Search for the cell housing the specified text and yield its (x, y) center coordinate. 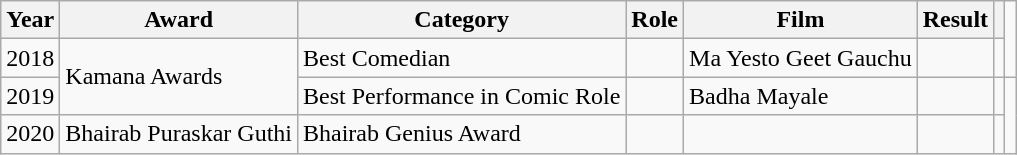
2018 (30, 58)
Ma Yesto Geet Gauchu (801, 58)
Best Comedian (461, 58)
2020 (30, 134)
Best Performance in Comic Role (461, 96)
Film (801, 20)
Role (655, 20)
Category (461, 20)
Badha Mayale (801, 96)
Kamana Awards (179, 77)
Bhairab Puraskar Guthi (179, 134)
Result (955, 20)
2019 (30, 96)
Award (179, 20)
Year (30, 20)
Bhairab Genius Award (461, 134)
